Provide the [x, y] coordinate of the cell's center where the given text is located.  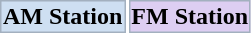
AM Station [62, 16]
FM Station [190, 16]
